Find where the given text appears and provide that cell's center as [x, y] coordinate. 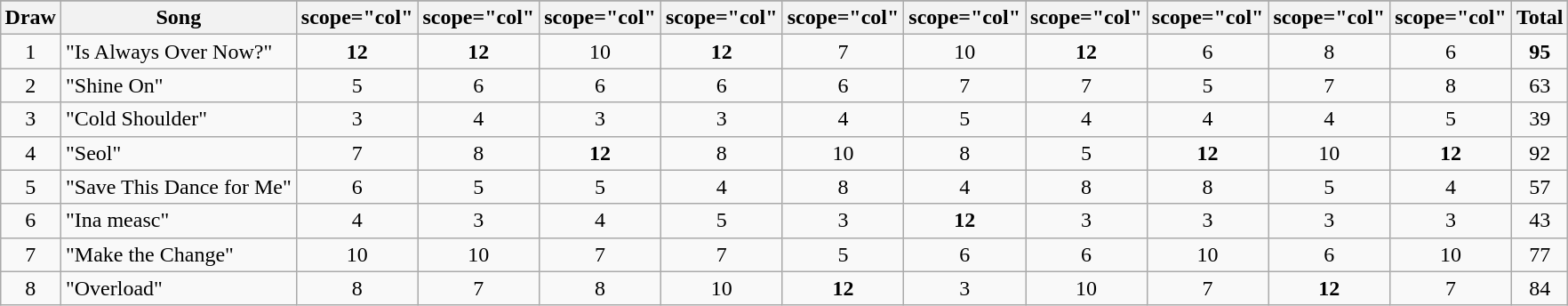
"Save This Dance for Me" [178, 187]
"Cold Shoulder" [178, 119]
39 [1540, 119]
"Seol" [178, 153]
1 [30, 52]
"Shine On" [178, 85]
57 [1540, 187]
43 [1540, 221]
Draw [30, 18]
92 [1540, 153]
77 [1540, 254]
95 [1540, 52]
2 [30, 85]
"Ina measc" [178, 221]
"Make the Change" [178, 254]
"Overload" [178, 288]
Song [178, 18]
Total [1540, 18]
63 [1540, 85]
"Is Always Over Now?" [178, 52]
84 [1540, 288]
